Output the (x, y) coordinate of the center of the cell containing the given text.  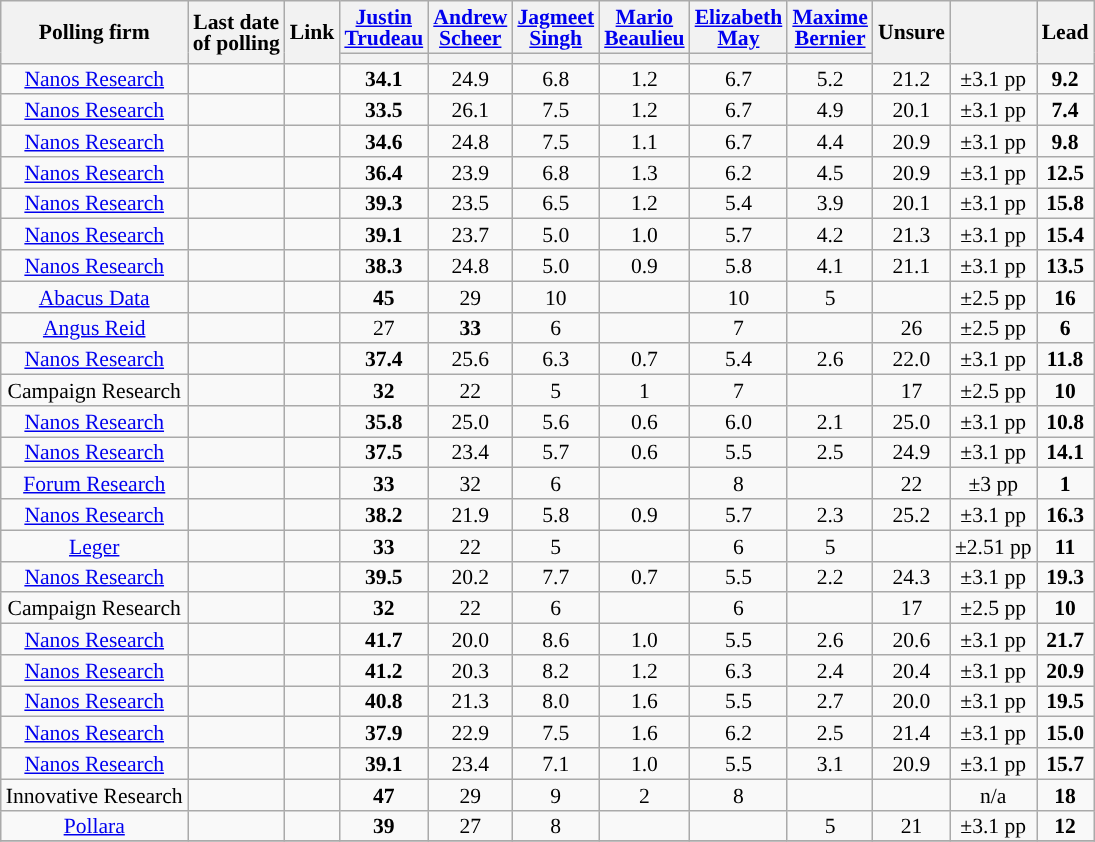
21.9 (470, 514)
7.4 (1066, 110)
Link (312, 32)
20.3 (470, 670)
Andrew Scheer (470, 27)
16 (1066, 296)
15.8 (1066, 204)
Angus Reid (94, 328)
1.3 (644, 172)
22.0 (912, 360)
19.3 (1066, 576)
41.7 (384, 640)
33.5 (384, 110)
24.3 (912, 576)
Lead (1066, 32)
5.2 (830, 78)
47 (384, 794)
Justin Trudeau (384, 27)
25.2 (912, 514)
23.7 (470, 234)
7.7 (556, 576)
2.3 (830, 514)
16.3 (1066, 514)
8.2 (556, 670)
21 (912, 826)
34.6 (384, 142)
4.2 (830, 234)
14.1 (1066, 452)
Abacus Data (94, 296)
12 (1066, 826)
13.5 (1066, 266)
10.8 (1066, 422)
Innovative Research (94, 794)
Maxime Bernier (830, 27)
Forum Research (94, 484)
21.7 (1066, 640)
Leger (94, 546)
15.0 (1066, 732)
15.7 (1066, 764)
39.5 (384, 576)
2.1 (830, 422)
38.2 (384, 514)
19.5 (1066, 702)
21.1 (912, 266)
23.9 (470, 172)
n/a (994, 794)
4.4 (830, 142)
12.5 (1066, 172)
±2.51 pp (994, 546)
2.7 (830, 702)
11.8 (1066, 360)
8.0 (556, 702)
Unsure (912, 32)
1.1 (644, 142)
37.4 (384, 360)
39.3 (384, 204)
34.1 (384, 78)
6.0 (739, 422)
26 (912, 328)
9.8 (1066, 142)
26.1 (470, 110)
2 (644, 794)
±3 pp (994, 484)
Pollara (94, 826)
15.4 (1066, 234)
21.4 (912, 732)
20.2 (470, 576)
37.5 (384, 452)
21.2 (912, 78)
4.5 (830, 172)
9 (556, 794)
4.9 (830, 110)
7.1 (556, 764)
35.8 (384, 422)
3.9 (830, 204)
9.2 (1066, 78)
20.4 (912, 670)
Last dateof polling (236, 32)
18 (1066, 794)
6.5 (556, 204)
2.4 (830, 670)
38.3 (384, 266)
Polling firm (94, 32)
Jagmeet Singh (556, 27)
23.5 (470, 204)
39 (384, 826)
11 (1066, 546)
41.2 (384, 670)
5.6 (556, 422)
8.6 (556, 640)
Mario Beaulieu (644, 27)
45 (384, 296)
37.9 (384, 732)
36.4 (384, 172)
40.8 (384, 702)
Elizabeth May (739, 27)
3.1 (830, 764)
20.6 (912, 640)
22.9 (470, 732)
25.6 (470, 360)
4.1 (830, 266)
2.2 (830, 576)
